Determine the [x, y] coordinate at the center of the cell enclosing the given text.  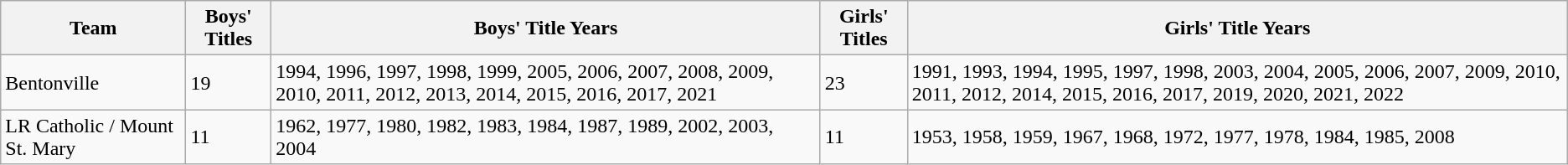
1962, 1977, 1980, 1982, 1983, 1984, 1987, 1989, 2002, 2003, 2004 [546, 137]
Boys' Title Years [546, 28]
Boys' Titles [229, 28]
1991, 1993, 1994, 1995, 1997, 1998, 2003, 2004, 2005, 2006, 2007, 2009, 2010, 2011, 2012, 2014, 2015, 2016, 2017, 2019, 2020, 2021, 2022 [1237, 82]
19 [229, 82]
Girls' Title Years [1237, 28]
Team [94, 28]
1994, 1996, 1997, 1998, 1999, 2005, 2006, 2007, 2008, 2009, 2010, 2011, 2012, 2013, 2014, 2015, 2016, 2017, 2021 [546, 82]
1953, 1958, 1959, 1967, 1968, 1972, 1977, 1978, 1984, 1985, 2008 [1237, 137]
23 [864, 82]
LR Catholic / Mount St. Mary [94, 137]
Bentonville [94, 82]
Girls' Titles [864, 28]
